Identify which cell holds the provided text, then report its [X, Y] central coordinate. 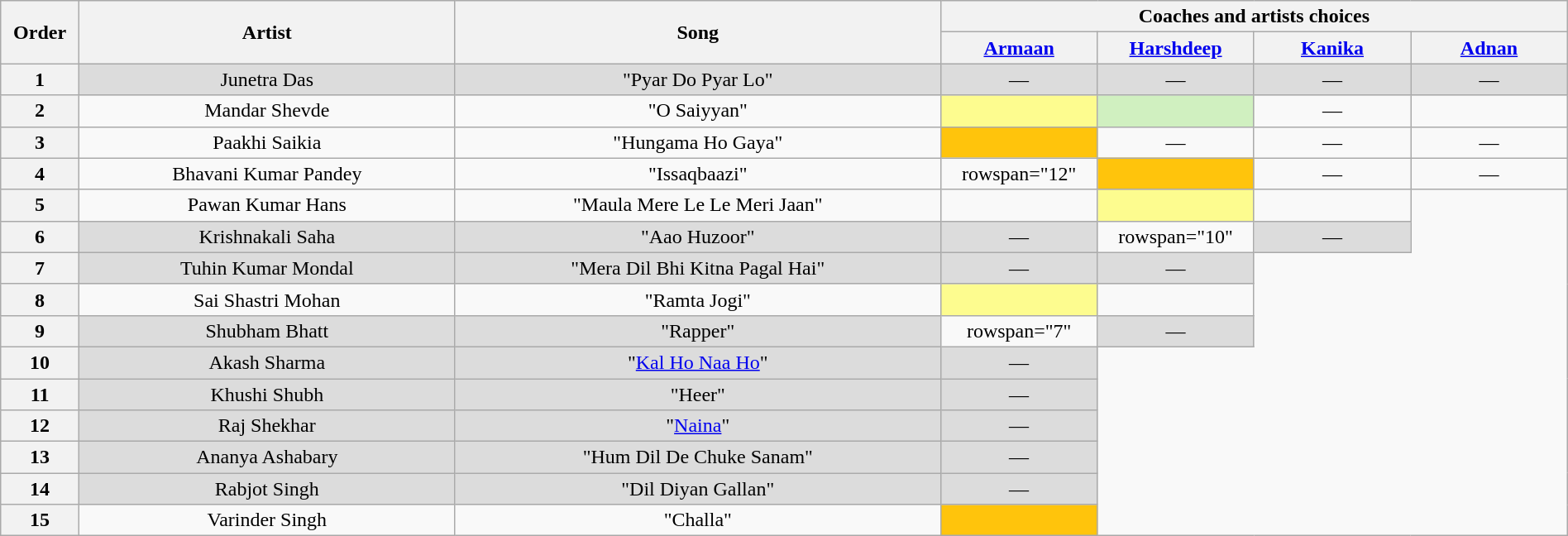
Rabjot Singh [266, 489]
8 [40, 299]
"Hungama Ho Gaya" [698, 142]
Tuhin Kumar Mondal [266, 268]
Akash Sharma [266, 362]
"Pyar Do Pyar Lo" [698, 79]
Order [40, 32]
Shubham Bhatt [266, 331]
2 [40, 111]
Armaan [1019, 48]
"Challa" [698, 520]
"Kal Ho Naa Ho" [698, 362]
"Aao Huzoor" [698, 237]
Song [698, 32]
12 [40, 426]
Adnan [1489, 48]
"O Saiyyan" [698, 111]
"Issaqbaazi" [698, 174]
Kanika [1331, 48]
Harshdeep [1176, 48]
9 [40, 331]
10 [40, 362]
"Hum Dil De Chuke Sanam" [698, 457]
"Mera Dil Bhi Kitna Pagal Hai" [698, 268]
Junetra Das [266, 79]
Pawan Kumar Hans [266, 205]
"Rapper" [698, 331]
14 [40, 489]
rowspan="7" [1019, 331]
Khushi Shubh [266, 395]
"Naina" [698, 426]
"Heer" [698, 395]
15 [40, 520]
rowspan="12" [1019, 174]
4 [40, 174]
7 [40, 268]
"Dil Diyan Gallan" [698, 489]
rowspan="10" [1176, 237]
Artist [266, 32]
3 [40, 142]
1 [40, 79]
Krishnakali Saha [266, 237]
11 [40, 395]
"Ramta Jogi" [698, 299]
Paakhi Saikia [266, 142]
Varinder Singh [266, 520]
6 [40, 237]
Sai Shastri Mohan [266, 299]
Raj Shekhar [266, 426]
Bhavani Kumar Pandey [266, 174]
13 [40, 457]
Coaches and artists choices [1254, 17]
"Maula Mere Le Le Meri Jaan" [698, 205]
Mandar Shevde [266, 111]
5 [40, 205]
Ananya Ashabary [266, 457]
